Locate the cell with the specified text and output its (x, y) center coordinate. 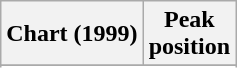
Peakposition (189, 34)
Chart (1999) (72, 34)
